Provide the [X, Y] coordinate of the cell's center where the given text is located.  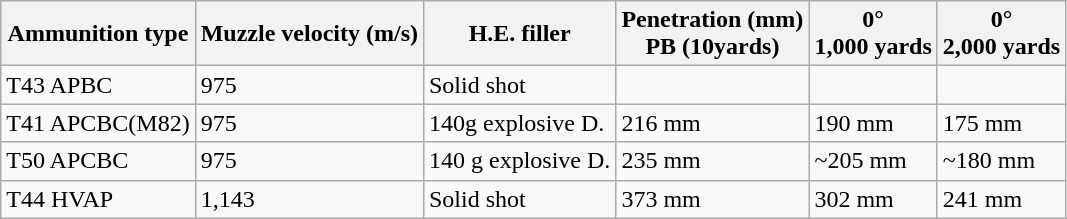
H.E. filler [519, 34]
302 mm [873, 199]
T50 APCBC [98, 161]
T44 HVAP [98, 199]
Ammunition type [98, 34]
T43 APBC [98, 85]
~180 mm [1001, 161]
Muzzle velocity (m/s) [309, 34]
1,143 [309, 199]
~205 mm [873, 161]
0°2,000 yards [1001, 34]
140 g explosive D. [519, 161]
216 mm [712, 123]
373 mm [712, 199]
0°1,000 yards [873, 34]
140g explosive D. [519, 123]
175 mm [1001, 123]
Penetration (mm)PB (10yards) [712, 34]
235 mm [712, 161]
T41 APCBC(M82) [98, 123]
241 mm [1001, 199]
190 mm [873, 123]
